Determine the [X, Y] coordinate at the center of the cell enclosing the given text.  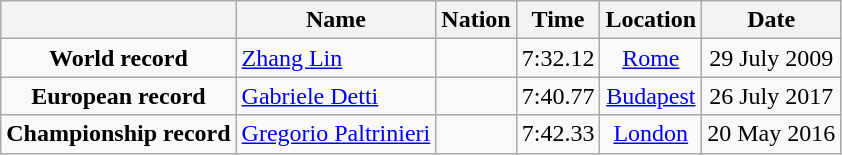
7:32.12 [558, 58]
London [651, 134]
Championship record [118, 134]
26 July 2017 [772, 96]
7:40.77 [558, 96]
Date [772, 20]
Zhang Lin [336, 58]
Name [336, 20]
Location [651, 20]
20 May 2016 [772, 134]
Gabriele Detti [336, 96]
European record [118, 96]
29 July 2009 [772, 58]
Nation [476, 20]
Gregorio Paltrinieri [336, 134]
World record [118, 58]
7:42.33 [558, 134]
Budapest [651, 96]
Time [558, 20]
Rome [651, 58]
